Identify which cell holds the provided text, then report its (X, Y) central coordinate. 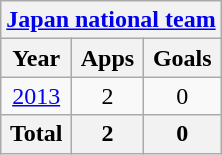
Year (36, 58)
Japan national team (111, 20)
Total (36, 134)
2013 (36, 96)
Goals (182, 58)
Apps (108, 58)
